Return (X, Y) of the center of cell containing provided text 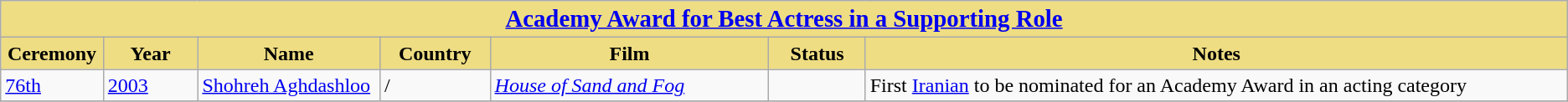
First Iranian to be nominated for an Academy Award in an acting category (1216, 85)
Country (435, 54)
Notes (1216, 54)
76th (52, 85)
Status (818, 54)
2003 (151, 85)
Film (630, 54)
Academy Award for Best Actress in a Supporting Role (784, 19)
Year (151, 54)
Shohreh Aghdashloo (289, 85)
House of Sand and Fog (630, 85)
Name (289, 54)
Ceremony (52, 54)
/ (435, 85)
